Locate the cell with the specified text and output its (X, Y) center coordinate. 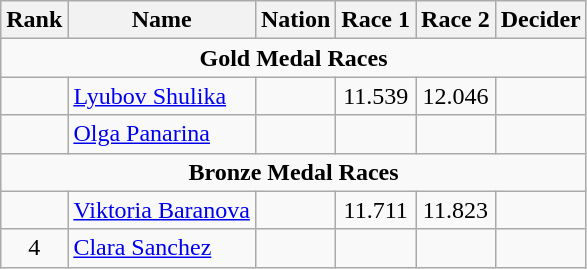
Lyubov Shulika (162, 96)
Race 1 (376, 20)
11.539 (376, 96)
Decider (540, 20)
Viktoria Baranova (162, 210)
Gold Medal Races (294, 58)
Race 2 (456, 20)
Olga Panarina (162, 134)
Bronze Medal Races (294, 172)
4 (34, 248)
Name (162, 20)
Nation (295, 20)
11.823 (456, 210)
11.711 (376, 210)
12.046 (456, 96)
Clara Sanchez (162, 248)
Rank (34, 20)
